Determine the [X, Y] coordinate at the center of the cell enclosing the given text.  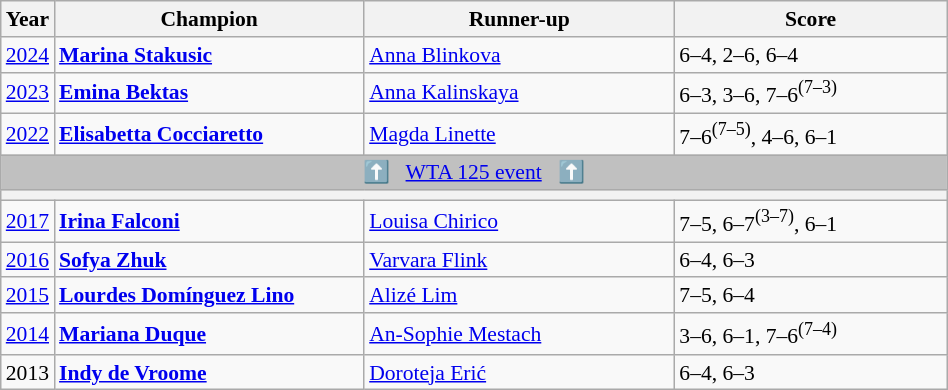
Year [28, 19]
2023 [28, 92]
2014 [28, 334]
Mariana Duque [209, 334]
Varvara Flink [519, 260]
Score [810, 19]
Emina Bektas [209, 92]
Alizé Lim [519, 296]
Anna Kalinskaya [519, 92]
Louisa Chirico [519, 222]
7–5, 6–7(3–7), 6–1 [810, 222]
7–6(7–5), 4–6, 6–1 [810, 134]
3–6, 6–1, 7–6(7–4) [810, 334]
6–4, 2–6, 6–4 [810, 55]
2022 [28, 134]
2024 [28, 55]
Runner-up [519, 19]
⬆️ WTA 125 event ⬆️ [474, 173]
6–3, 3–6, 7–6(7–3) [810, 92]
2015 [28, 296]
Magda Linette [519, 134]
Champion [209, 19]
2017 [28, 222]
Elisabetta Cocciaretto [209, 134]
Sofya Zhuk [209, 260]
7–5, 6–4 [810, 296]
2016 [28, 260]
Anna Blinkova [519, 55]
6–4, 6–3 [810, 260]
Lourdes Domínguez Lino [209, 296]
Marina Stakusic [209, 55]
Irina Falconi [209, 222]
An-Sophie Mestach [519, 334]
